Scan for the cell matching the given text and deliver its (X, Y) coordinate at center. 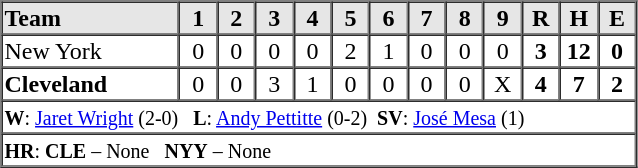
Cleveland (91, 84)
Team (91, 18)
W: Jaret Wright (2-0) L: Andy Pettitte (0-2) SV: José Mesa (1) (319, 116)
X (503, 84)
12 (579, 50)
8 (465, 18)
5 (350, 18)
E (617, 18)
6 (388, 18)
HR: CLE – None NYY – None (319, 150)
R (541, 18)
New York (91, 50)
H (579, 18)
9 (503, 18)
